Locate the cell with the specified text and output its (x, y) center coordinate. 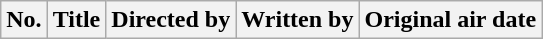
Title (76, 20)
Original air date (450, 20)
Written by (298, 20)
Directed by (171, 20)
No. (24, 20)
